Capture the cell that displays the provided text and extract its (x, y) central coordinate. 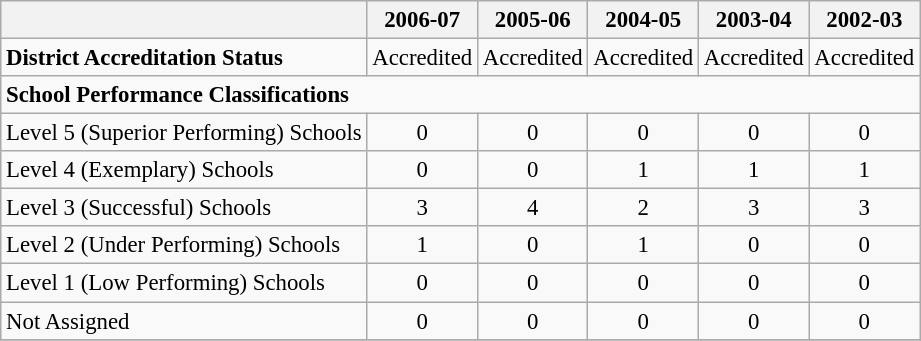
2006-07 (422, 20)
Level 5 (Superior Performing) Schools (184, 133)
Level 2 (Under Performing) Schools (184, 245)
2004-05 (644, 20)
2 (644, 208)
Not Assigned (184, 321)
School Performance Classifications (460, 95)
4 (532, 208)
2002-03 (864, 20)
2005-06 (532, 20)
Level 3 (Successful) Schools (184, 208)
Level 4 (Exemplary) Schools (184, 170)
2003-04 (754, 20)
District Accreditation Status (184, 58)
Level 1 (Low Performing) Schools (184, 283)
